Search for the cell housing the specified text and yield its (x, y) center coordinate. 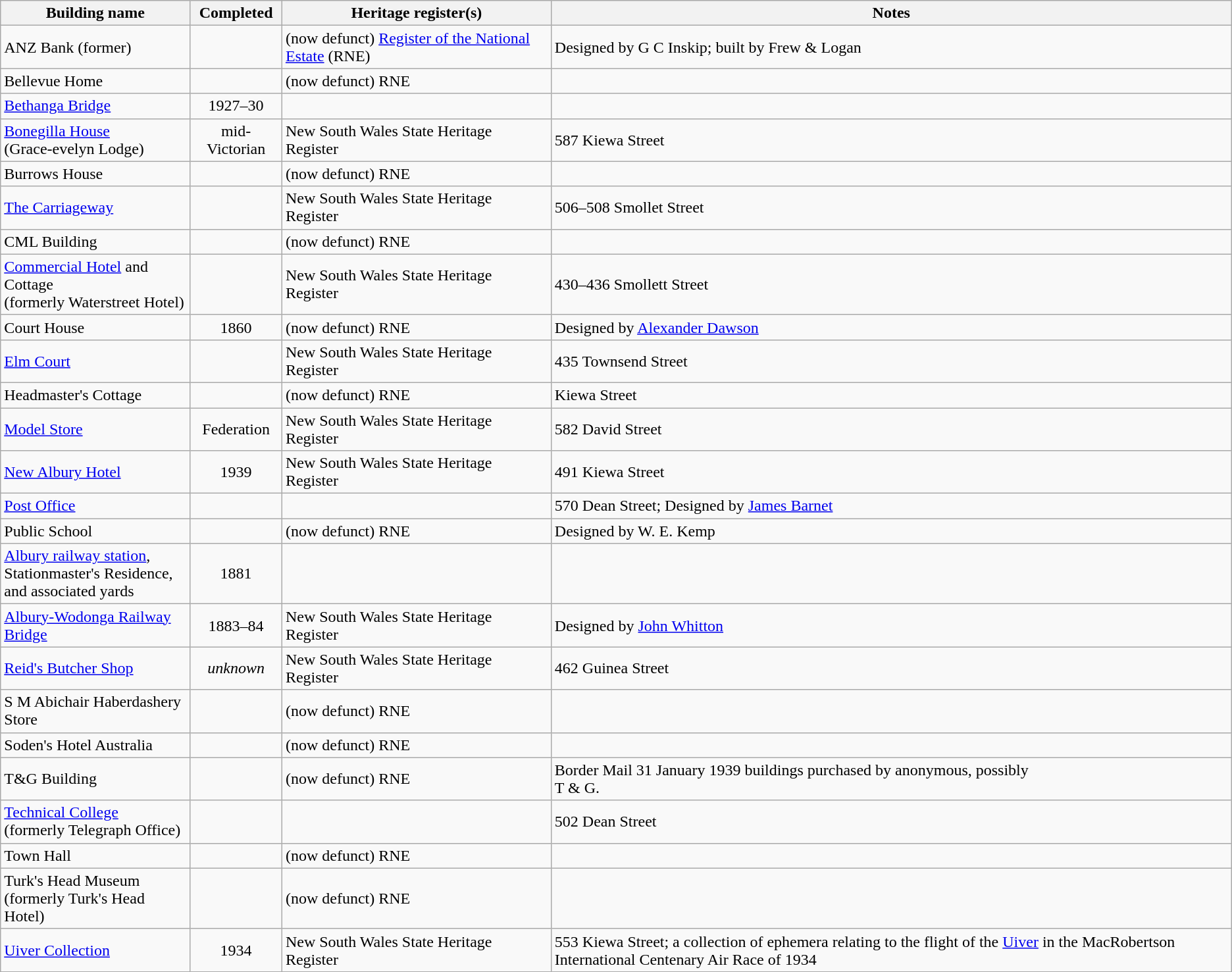
Designed by G C Inskip; built by Frew & Logan (891, 47)
Town Hall (95, 856)
491 Kiewa Street (891, 473)
1881 (236, 574)
570 Dean Street; Designed by James Barnet (891, 506)
Bethanga Bridge (95, 106)
Designed by Alexander Dawson (891, 327)
Headmaster's Cottage (95, 395)
Burrows House (95, 174)
Designed by John Whitton (891, 625)
435 Townsend Street (891, 361)
Elm Court (95, 361)
New Albury Hotel (95, 473)
Designed by W. E. Kemp (891, 531)
Border Mail 31 January 1939 buildings purchased by anonymous, possiblyT & G. (891, 779)
1934 (236, 950)
Court House (95, 327)
unknown (236, 669)
Notes (891, 13)
1939 (236, 473)
Technical College(formerly Telegraph Office) (95, 821)
587 Kiewa Street (891, 140)
CML Building (95, 242)
Uiver Collection (95, 950)
Commercial Hotel and Cottage(formerly Waterstreet Hotel) (95, 284)
502 Dean Street (891, 821)
Albury-Wodonga Railway Bridge (95, 625)
506–508 Smollet Street (891, 208)
582 David Street (891, 429)
(now defunct) Register of the National Estate (RNE) (416, 47)
Bellevue Home (95, 81)
The Carriageway (95, 208)
1927–30 (236, 106)
430–436 Smollett Street (891, 284)
S M Abichair Haberdashery Store (95, 711)
Reid's Butcher Shop (95, 669)
Heritage register(s) (416, 13)
T&G Building (95, 779)
1860 (236, 327)
553 Kiewa Street; a collection of ephemera relating to the flight of the Uiver in the MacRobertson International Centenary Air Race of 1934 (891, 950)
Soden's Hotel Australia (95, 745)
Federation (236, 429)
1883–84 (236, 625)
Model Store (95, 429)
462 Guinea Street (891, 669)
Building name (95, 13)
Albury railway station,Stationmaster's Residence,and associated yards (95, 574)
Kiewa Street (891, 395)
Post Office (95, 506)
Public School (95, 531)
Bonegilla House(Grace-evelyn Lodge) (95, 140)
Turk's Head Museum(formerly Turk's Head Hotel) (95, 898)
Completed (236, 13)
ANZ Bank (former) (95, 47)
mid-Victorian (236, 140)
